From the cell containing the given text, extract its center point as [X, Y] coordinate. 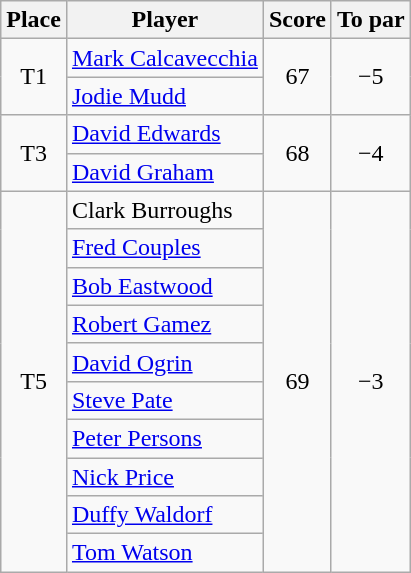
Nick Price [164, 477]
T5 [34, 382]
David Graham [164, 172]
Clark Burroughs [164, 210]
David Edwards [164, 134]
67 [297, 77]
Robert Gamez [164, 324]
69 [297, 382]
Tom Watson [164, 553]
Jodie Mudd [164, 96]
Player [164, 20]
To par [370, 20]
−3 [370, 382]
Bob Eastwood [164, 286]
Place [34, 20]
David Ogrin [164, 362]
Peter Persons [164, 438]
Duffy Waldorf [164, 515]
Score [297, 20]
Fred Couples [164, 248]
T1 [34, 77]
−4 [370, 153]
Steve Pate [164, 400]
T3 [34, 153]
68 [297, 153]
−5 [370, 77]
Mark Calcavecchia [164, 58]
